Find where the given text appears and provide that cell's center as [X, Y] coordinate. 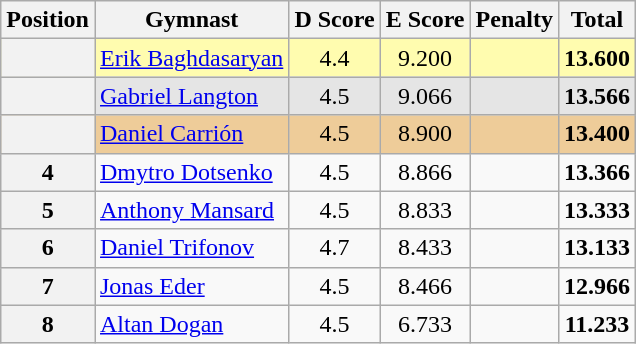
13.366 [596, 172]
13.566 [596, 96]
6.733 [425, 324]
E Score [425, 20]
9.066 [425, 96]
8.866 [425, 172]
8.466 [425, 286]
5 [48, 210]
Gabriel Langton [191, 96]
8 [48, 324]
Dmytro Dotsenko [191, 172]
9.200 [425, 58]
Penalty [514, 20]
Gymnast [191, 20]
Erik Baghdasaryan [191, 58]
Jonas Eder [191, 286]
6 [48, 248]
4.4 [334, 58]
Total [596, 20]
8.433 [425, 248]
13.600 [596, 58]
8.833 [425, 210]
12.966 [596, 286]
11.233 [596, 324]
Anthony Mansard [191, 210]
Daniel Carrión [191, 134]
13.333 [596, 210]
4.7 [334, 248]
D Score [334, 20]
Altan Dogan [191, 324]
Position [48, 20]
8.900 [425, 134]
13.400 [596, 134]
13.133 [596, 248]
4 [48, 172]
7 [48, 286]
Daniel Trifonov [191, 248]
